For the text-containing cell, return its midpoint in (x, y) coordinate format. 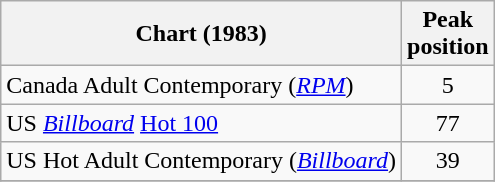
Chart (1983) (202, 34)
US Hot Adult Contemporary (Billboard) (202, 161)
Peakposition (448, 34)
Canada Adult Contemporary (RPM) (202, 85)
5 (448, 85)
US Billboard Hot 100 (202, 123)
77 (448, 123)
39 (448, 161)
